Return the [x, y] coordinate for the center point of the cell that contains the specified text.  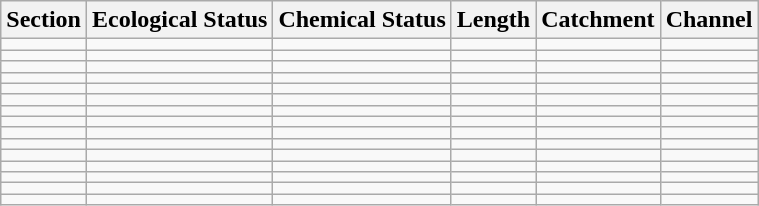
Catchment [598, 20]
Ecological Status [179, 20]
Length [493, 20]
Channel [709, 20]
Chemical Status [362, 20]
Section [44, 20]
